For the text-containing cell, return its midpoint in (x, y) coordinate format. 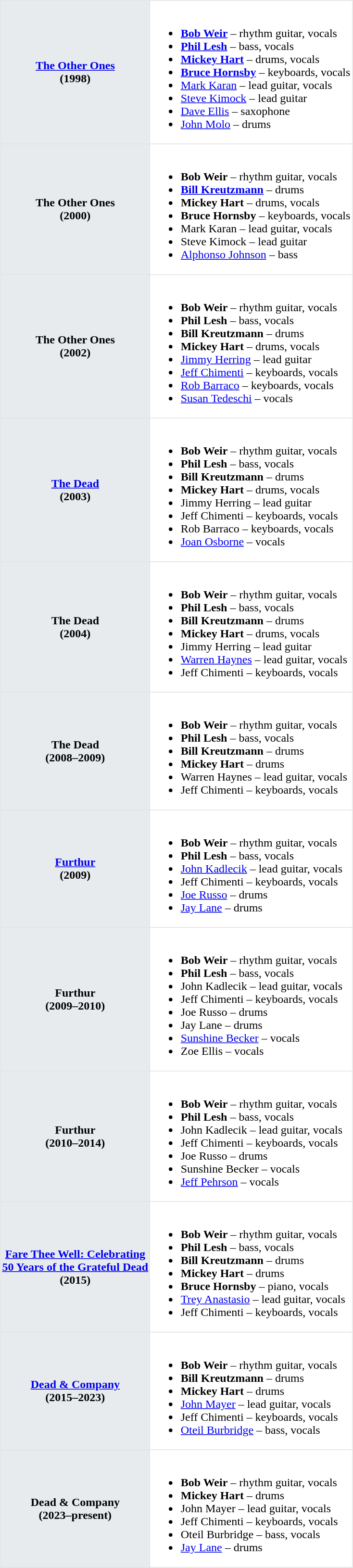
Dead & Company(2023–present) (75, 1508)
The Dead(2004) (75, 627)
The Other Ones(2002) (75, 346)
Furthur(2009) (75, 869)
Dead & Company(2015–2023) (75, 1391)
The Dead(2003) (75, 490)
The Other Ones(2000) (75, 209)
Fare Thee Well: Celebrating50 Years of the Grateful Dead(2015) (75, 1267)
Furthur(2010–2014) (75, 1137)
The Dead(2008–2009) (75, 751)
Furthur(2009–2010) (75, 999)
The Other Ones(1998) (75, 72)
